Provide the [X, Y] coordinate of the cell's center where the given text is located.  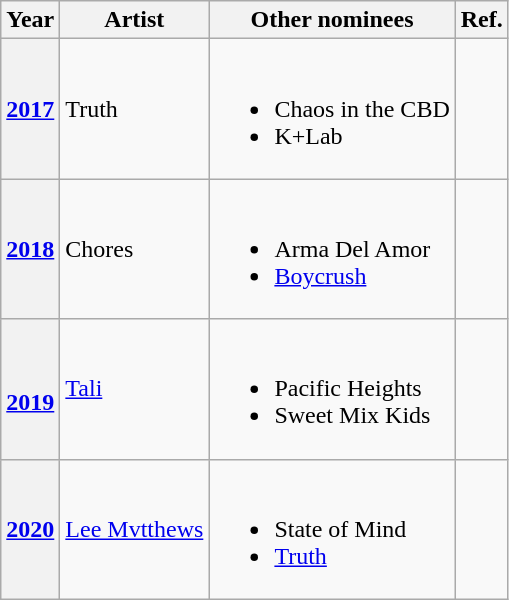
Chores [134, 249]
Truth [134, 109]
State of MindTruth [332, 529]
Other nominees [332, 20]
Arma Del AmorBoycrush [332, 249]
2017 [30, 109]
Tali [134, 389]
Artist [134, 20]
Lee Mvtthews [134, 529]
2019 [30, 389]
2020 [30, 529]
Chaos in the CBDK+Lab [332, 109]
Pacific HeightsSweet Mix Kids [332, 389]
Year [30, 20]
Ref. [482, 20]
2018 [30, 249]
